Find where the given text appears and provide that cell's center as [x, y] coordinate. 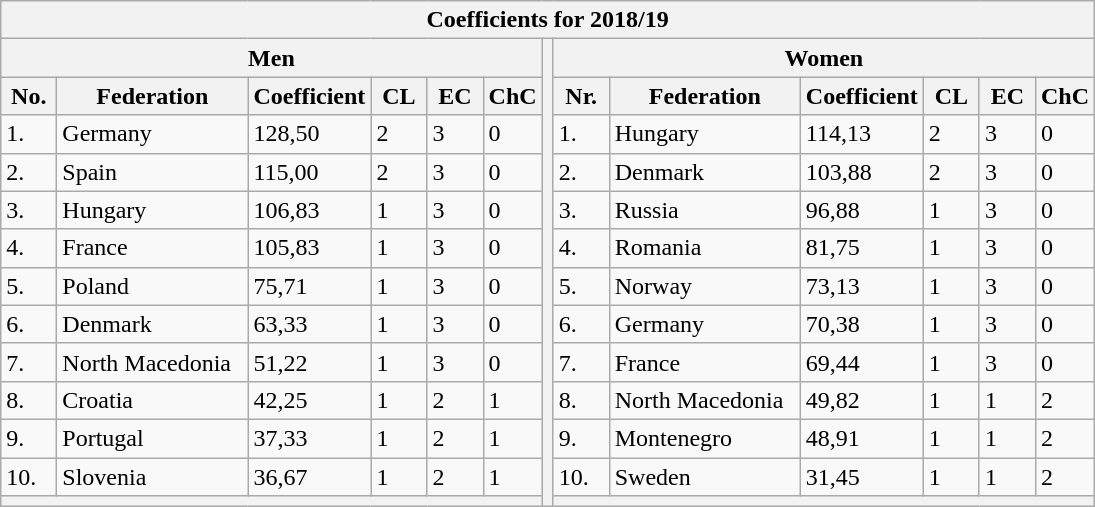
Montenegro [704, 438]
Poland [152, 286]
Norway [704, 286]
Nr. [581, 96]
73,13 [862, 286]
Sweden [704, 477]
96,88 [862, 210]
69,44 [862, 362]
Romania [704, 248]
103,88 [862, 172]
75,71 [310, 286]
Men [272, 58]
Coefficients for 2018/19 [548, 20]
70,38 [862, 324]
49,82 [862, 400]
No. [29, 96]
31,45 [862, 477]
Croatia [152, 400]
Slovenia [152, 477]
Spain [152, 172]
Portugal [152, 438]
48,91 [862, 438]
106,83 [310, 210]
115,00 [310, 172]
36,67 [310, 477]
128,50 [310, 134]
Russia [704, 210]
81,75 [862, 248]
42,25 [310, 400]
114,13 [862, 134]
Women [824, 58]
63,33 [310, 324]
105,83 [310, 248]
37,33 [310, 438]
51,22 [310, 362]
